Detect which cell encompasses the target text, then output its (x, y) center coordinate. 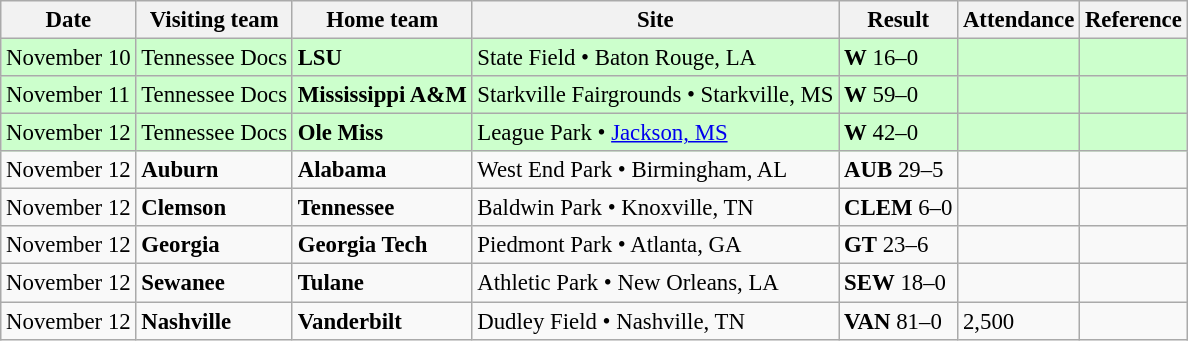
Clemson (214, 208)
LSU (382, 58)
AUB 29–5 (898, 170)
Piedmont Park • Atlanta, GA (656, 245)
W 16–0 (898, 58)
Athletic Park • New Orleans, LA (656, 283)
Nashville (214, 321)
Auburn (214, 170)
Home team (382, 20)
Sewanee (214, 283)
Georgia Tech (382, 245)
League Park • Jackson, MS (656, 133)
Dudley Field • Nashville, TN (656, 321)
November 10 (68, 58)
Ole Miss (382, 133)
Mississippi A&M (382, 95)
November 11 (68, 95)
Baldwin Park • Knoxville, TN (656, 208)
State Field • Baton Rouge, LA (656, 58)
Date (68, 20)
Attendance (1019, 20)
Vanderbilt (382, 321)
W 59–0 (898, 95)
VAN 81–0 (898, 321)
Starkville Fairgrounds • Starkville, MS (656, 95)
Result (898, 20)
Reference (1134, 20)
GT 23–6 (898, 245)
Tulane (382, 283)
SEW 18–0 (898, 283)
Site (656, 20)
Georgia (214, 245)
Tennessee (382, 208)
W 42–0 (898, 133)
Alabama (382, 170)
CLEM 6–0 (898, 208)
2,500 (1019, 321)
Visiting team (214, 20)
West End Park • Birmingham, AL (656, 170)
